Provide the [x, y] coordinate of the cell's center where the given text is located.  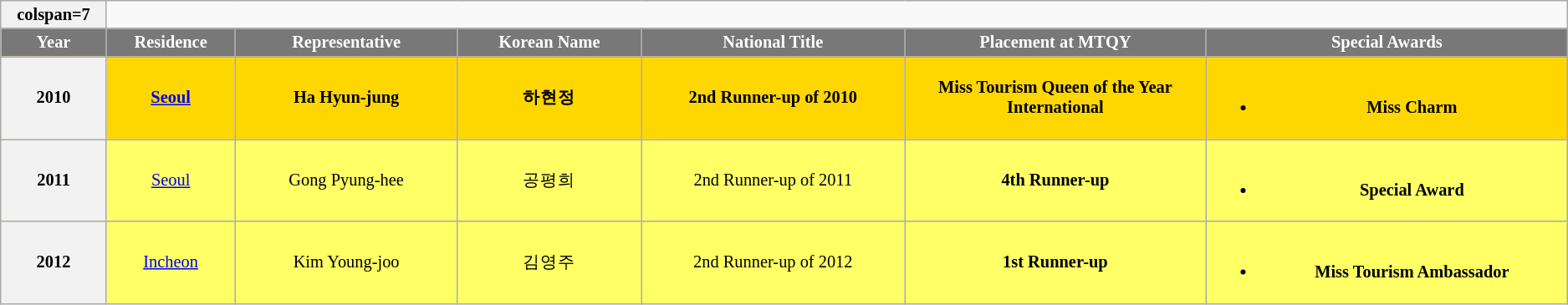
Placement at MTQY [1055, 43]
colspan=7 [54, 14]
2nd Runner-up of 2011 [773, 180]
Representative [346, 43]
김영주 [549, 262]
Kim Young-joo [346, 262]
Ha Hyun-jung [346, 98]
2nd Runner-up of 2012 [773, 262]
Incheon [171, 262]
Miss Tourism Queen of the Year International [1055, 98]
Year [54, 43]
2012 [54, 262]
Miss Charm [1387, 98]
National Title [773, 43]
2010 [54, 98]
4th Runner-up [1055, 180]
Gong Pyung-hee [346, 180]
2011 [54, 180]
Special Award [1387, 180]
Special Awards [1387, 43]
하현정 [549, 98]
공평희 [549, 180]
Residence [171, 43]
Miss Tourism Ambassador [1387, 262]
1st Runner-up [1055, 262]
2nd Runner-up of 2010 [773, 98]
Korean Name [549, 43]
